Identify which cell holds the provided text, then report its (x, y) central coordinate. 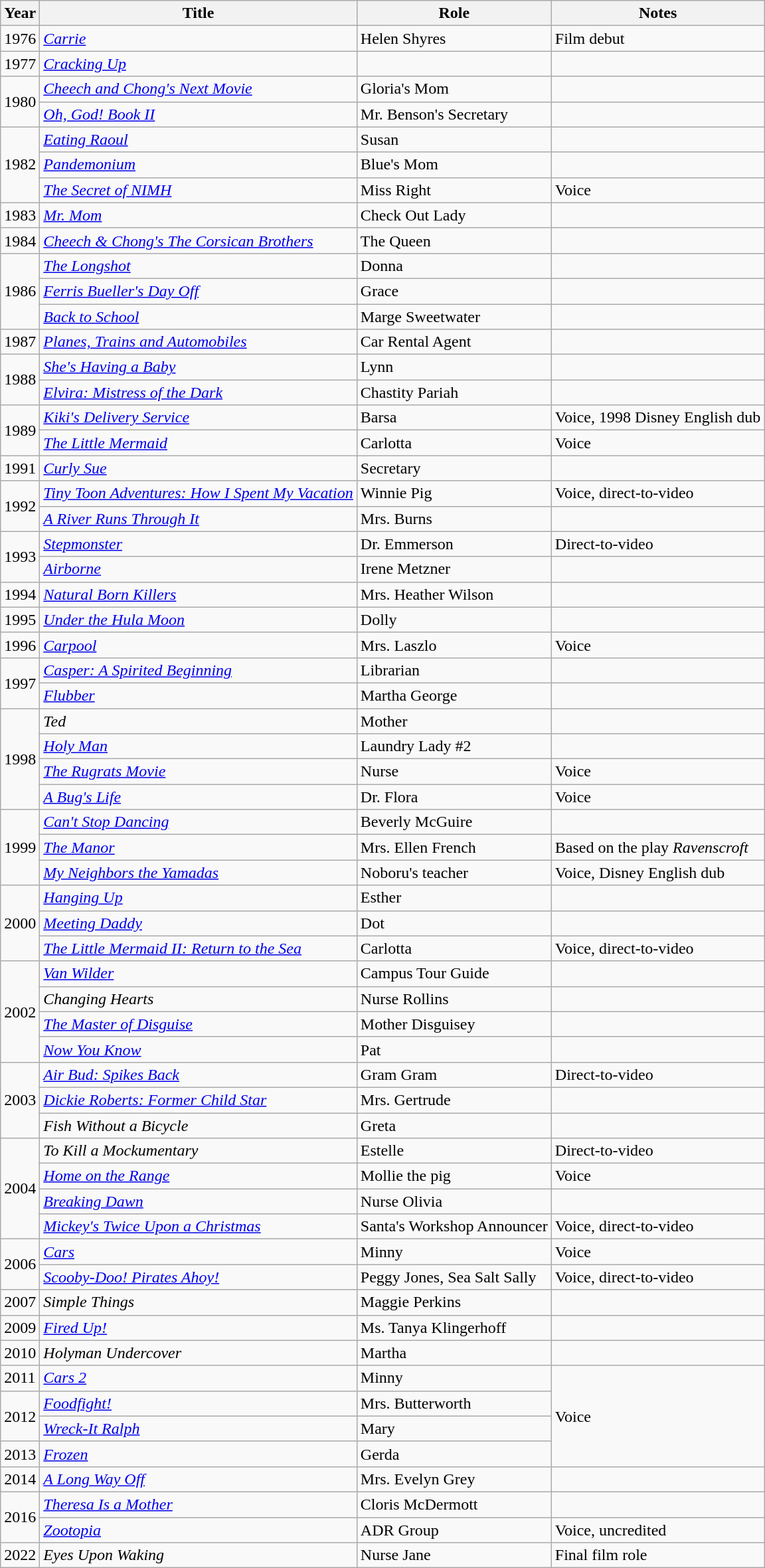
Lynn (454, 367)
Mrs. Burns (454, 519)
Ferris Bueller's Day Off (198, 291)
Planes, Trains and Automobiles (198, 342)
The Little Mermaid II: Return to the Sea (198, 948)
Fired Up! (198, 1328)
Blue's Mom (454, 165)
1977 (20, 64)
1984 (20, 240)
Role (454, 13)
Donna (454, 266)
Laundry Lady #2 (454, 746)
Cheech & Chong's The Corsican Brothers (198, 240)
Wreck-It Ralph (198, 1429)
Santa's Workshop Announcer (454, 1227)
Marge Sweetwater (454, 317)
Gloria's Mom (454, 89)
The Secret of NIMH (198, 190)
Ms. Tanya Klingerhoff (454, 1328)
2004 (20, 1189)
Mrs. Evelyn Grey (454, 1479)
2011 (20, 1378)
Mrs. Laszlo (454, 645)
Dot (454, 923)
Frozen (198, 1454)
1976 (20, 39)
Cars 2 (198, 1378)
Airborne (198, 569)
2016 (20, 1517)
Nurse Jane (454, 1555)
Scooby-Doo! Pirates Ahoy! (198, 1277)
Curly Sue (198, 468)
Susan (454, 139)
Carpool (198, 645)
Miss Right (454, 190)
Maggie Perkins (454, 1302)
Home on the Range (198, 1176)
Cracking Up (198, 64)
Mother Disguisey (454, 1024)
Holy Man (198, 746)
2007 (20, 1302)
Chastity Pariah (454, 392)
Librarian (454, 670)
1983 (20, 215)
Fish Without a Bicycle (198, 1126)
Pat (454, 1049)
1982 (20, 165)
Nurse Rollins (454, 999)
2002 (20, 1011)
1986 (20, 291)
Back to School (198, 317)
Mollie the pig (454, 1176)
Voice, uncredited (657, 1529)
Eating Raoul (198, 139)
Van Wilder (198, 974)
The Manor (198, 847)
Mr. Benson's Secretary (454, 114)
1988 (20, 380)
Pandemonium (198, 165)
2000 (20, 923)
Changing Hearts (198, 999)
The Rugrats Movie (198, 772)
Kiki's Delivery Service (198, 418)
Natural Born Killers (198, 594)
Year (20, 13)
1997 (20, 683)
2014 (20, 1479)
Mickey's Twice Upon a Christmas (198, 1227)
Holyman Undercover (198, 1353)
2009 (20, 1328)
1992 (20, 506)
Now You Know (198, 1049)
Campus Tour Guide (454, 974)
Mr. Mom (198, 215)
Mrs. Ellen French (454, 847)
1999 (20, 847)
Noboru's teacher (454, 873)
Winnie Pig (454, 493)
Ted (198, 721)
1989 (20, 430)
1993 (20, 557)
Mother (454, 721)
Car Rental Agent (454, 342)
Martha (454, 1353)
ADR Group (454, 1529)
Breaking Dawn (198, 1201)
2006 (20, 1264)
Mrs. Gertrude (454, 1100)
Stepmonster (198, 544)
2013 (20, 1454)
Esther (454, 898)
Can't Stop Dancing (198, 822)
Estelle (454, 1151)
Meeting Daddy (198, 923)
Oh, God! Book II (198, 114)
The Little Mermaid (198, 443)
She's Having a Baby (198, 367)
Martha George (454, 695)
1987 (20, 342)
Tiny Toon Adventures: How I Spent My Vacation (198, 493)
1996 (20, 645)
Based on the play Ravenscroft (657, 847)
Title (198, 13)
A Long Way Off (198, 1479)
The Master of Disguise (198, 1024)
The Longshot (198, 266)
A River Runs Through It (198, 519)
Foodfight! (198, 1403)
Beverly McGuire (454, 822)
Under the Hula Moon (198, 620)
Grace (454, 291)
A Bug's Life (198, 797)
Gerda (454, 1454)
Cars (198, 1252)
Dickie Roberts: Former Child Star (198, 1100)
Greta (454, 1126)
Casper: A Spirited Beginning (198, 670)
Eyes Upon Waking (198, 1555)
Notes (657, 13)
Helen Shyres (454, 39)
2022 (20, 1555)
Dolly (454, 620)
Theresa Is a Mother (198, 1504)
Final film role (657, 1555)
Mary (454, 1429)
Film debut (657, 39)
Gram Gram (454, 1075)
Barsa (454, 418)
Secretary (454, 468)
1995 (20, 620)
1991 (20, 468)
Nurse Olivia (454, 1201)
Irene Metzner (454, 569)
Voice, Disney English dub (657, 873)
2003 (20, 1100)
Dr. Flora (454, 797)
1994 (20, 594)
Cheech and Chong's Next Movie (198, 89)
Voice, 1998 Disney English dub (657, 418)
Simple Things (198, 1302)
Hanging Up (198, 898)
1980 (20, 102)
Dr. Emmerson (454, 544)
Check Out Lady (454, 215)
Elvira: Mistress of the Dark (198, 392)
Peggy Jones, Sea Salt Sally (454, 1277)
2010 (20, 1353)
Carrie (198, 39)
2012 (20, 1416)
Flubber (198, 695)
Mrs. Butterworth (454, 1403)
The Queen (454, 240)
Zootopia (198, 1529)
Cloris McDermott (454, 1504)
1998 (20, 758)
To Kill a Mockumentary (198, 1151)
My Neighbors the Yamadas (198, 873)
Nurse (454, 772)
Air Bud: Spikes Back (198, 1075)
Mrs. Heather Wilson (454, 594)
